Extract the [x, y] coordinate from the center of the cell holding the provided text.  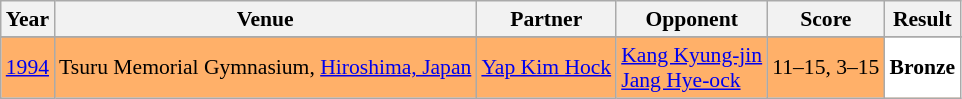
Yap Kim Hock [546, 68]
Result [922, 19]
Score [826, 19]
Kang Kyung-jin Jang Hye-ock [692, 68]
Year [28, 19]
Venue [265, 19]
Partner [546, 19]
Bronze [922, 68]
11–15, 3–15 [826, 68]
Opponent [692, 19]
Tsuru Memorial Gymnasium, Hiroshima, Japan [265, 68]
1994 [28, 68]
